Output the (x, y) coordinate of the center of the cell containing the given text.  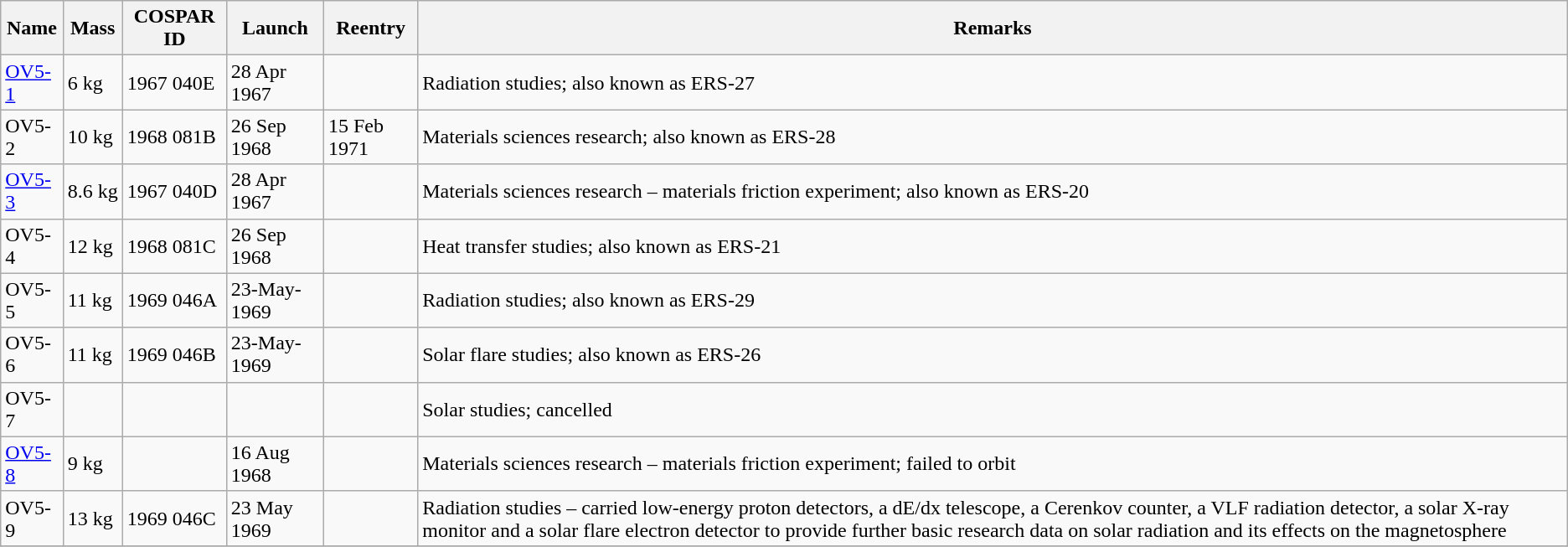
OV5-4 (32, 246)
10 kg (92, 137)
Materials sciences research – materials friction experiment; also known as ERS-20 (993, 191)
Radiation studies; also known as ERS-29 (993, 300)
OV5-7 (32, 409)
1969 046A (174, 300)
OV5-3 (32, 191)
Mass (92, 28)
Radiation studies; also known as ERS-27 (993, 82)
Launch (275, 28)
Solar studies; cancelled (993, 409)
OV5-5 (32, 300)
1967 040D (174, 191)
Materials sciences research – materials friction experiment; failed to orbit (993, 464)
23 May 1969 (275, 518)
15 Feb 1971 (370, 137)
COSPAR ID (174, 28)
1969 046B (174, 355)
1969 046C (174, 518)
OV5-6 (32, 355)
Materials sciences research; also known as ERS-28 (993, 137)
16 Aug 1968 (275, 464)
Remarks (993, 28)
Reentry (370, 28)
6 kg (92, 82)
9 kg (92, 464)
8.6 kg (92, 191)
Name (32, 28)
Heat transfer studies; also known as ERS-21 (993, 246)
OV5-1 (32, 82)
1968 081B (174, 137)
12 kg (92, 246)
OV5-9 (32, 518)
1968 081C (174, 246)
OV5-2 (32, 137)
13 kg (92, 518)
Solar flare studies; also known as ERS-26 (993, 355)
OV5-8 (32, 464)
1967 040E (174, 82)
